From the cell containing the given text, extract its center point as [X, Y] coordinate. 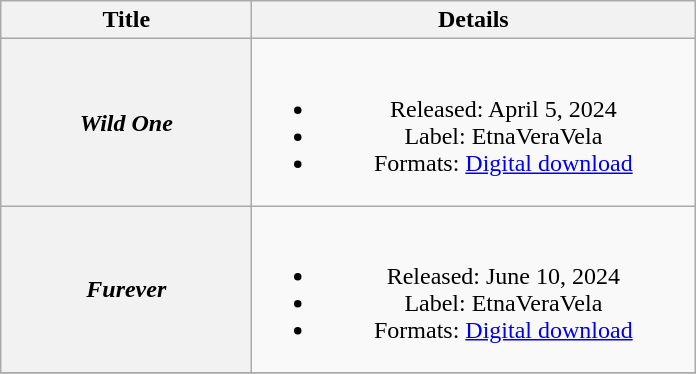
Wild One [126, 122]
Furever [126, 290]
Title [126, 20]
Released: April 5, 2024Label: EtnaVeraVelaFormats: Digital download [474, 122]
Released: June 10, 2024Label: EtnaVeraVelaFormats: Digital download [474, 290]
Details [474, 20]
